Capture the cell that displays the provided text and extract its [x, y] central coordinate. 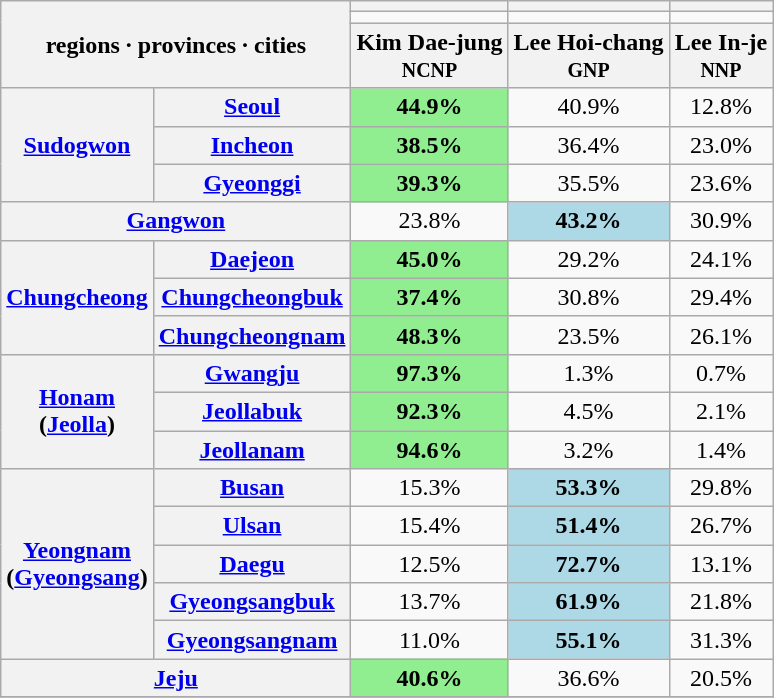
29.8% [721, 488]
Chungcheongnam [252, 335]
1.3% [588, 373]
39.3% [430, 183]
23.6% [721, 183]
Jeju [176, 678]
Kim Dae-jungNCNP [430, 56]
48.3% [430, 335]
Busan [252, 488]
53.3% [588, 488]
36.4% [588, 145]
Chungcheongbuk [252, 297]
11.0% [430, 640]
1.4% [721, 449]
Honam (Jeolla) [77, 411]
15.3% [430, 488]
regions · provinces · cities [176, 44]
Daegu [252, 564]
38.5% [430, 145]
13.1% [721, 564]
3.2% [588, 449]
21.8% [721, 602]
Lee Hoi-changGNP [588, 56]
24.1% [721, 259]
Lee In-jeNNP [721, 56]
Jeollabuk [252, 411]
29.2% [588, 259]
Sudogwon [77, 145]
92.3% [430, 411]
Jeollanam [252, 449]
37.4% [430, 297]
Incheon [252, 145]
31.3% [721, 640]
Seoul [252, 107]
Gyeonggi [252, 183]
Chungcheong [77, 297]
Daejeon [252, 259]
29.4% [721, 297]
12.5% [430, 564]
Gangwon [176, 221]
35.5% [588, 183]
Gyeongsangnam [252, 640]
61.9% [588, 602]
51.4% [588, 526]
Gyeongsangbuk [252, 602]
30.9% [721, 221]
36.6% [588, 678]
15.4% [430, 526]
40.9% [588, 107]
13.7% [430, 602]
45.0% [430, 259]
97.3% [430, 373]
2.1% [721, 411]
12.8% [721, 107]
Gwangju [252, 373]
23.0% [721, 145]
26.7% [721, 526]
23.5% [588, 335]
Ulsan [252, 526]
30.8% [588, 297]
23.8% [430, 221]
72.7% [588, 564]
55.1% [588, 640]
26.1% [721, 335]
0.7% [721, 373]
20.5% [721, 678]
44.9% [430, 107]
94.6% [430, 449]
4.5% [588, 411]
Yeongnam (Gyeongsang) [77, 564]
43.2% [588, 221]
40.6% [430, 678]
